Output the [X, Y] coordinate of the center of the cell containing the given text.  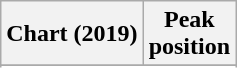
Peakposition [189, 34]
Chart (2019) [72, 34]
